Locate the cell with the specified text and output its (x, y) center coordinate. 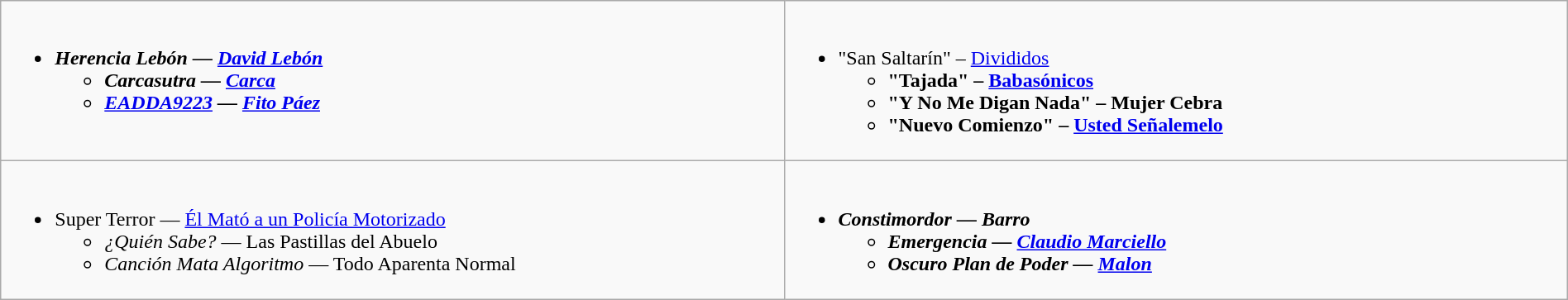
Super Terror — Él Mató a un Policía Motorizado¿Quién Sabe? — Las Pastillas del AbueloCanción Mata Algoritmo — Todo Aparenta Normal (392, 230)
Herencia Lebón — David LebónCarcasutra — CarcaEADDA9223 — Fito Páez (392, 81)
"San Saltarín" – Divididos"Tajada" – Babasónicos"Y No Me Digan Nada" – Mujer Cebra"Nuevo Comienzo" – Usted Señalemelo (1176, 81)
Constimordor — BarroEmergencia — Claudio MarcielloOscuro Plan de Poder — Malon (1176, 230)
